Determine the [X, Y] coordinate at the center of the cell enclosing the given text.  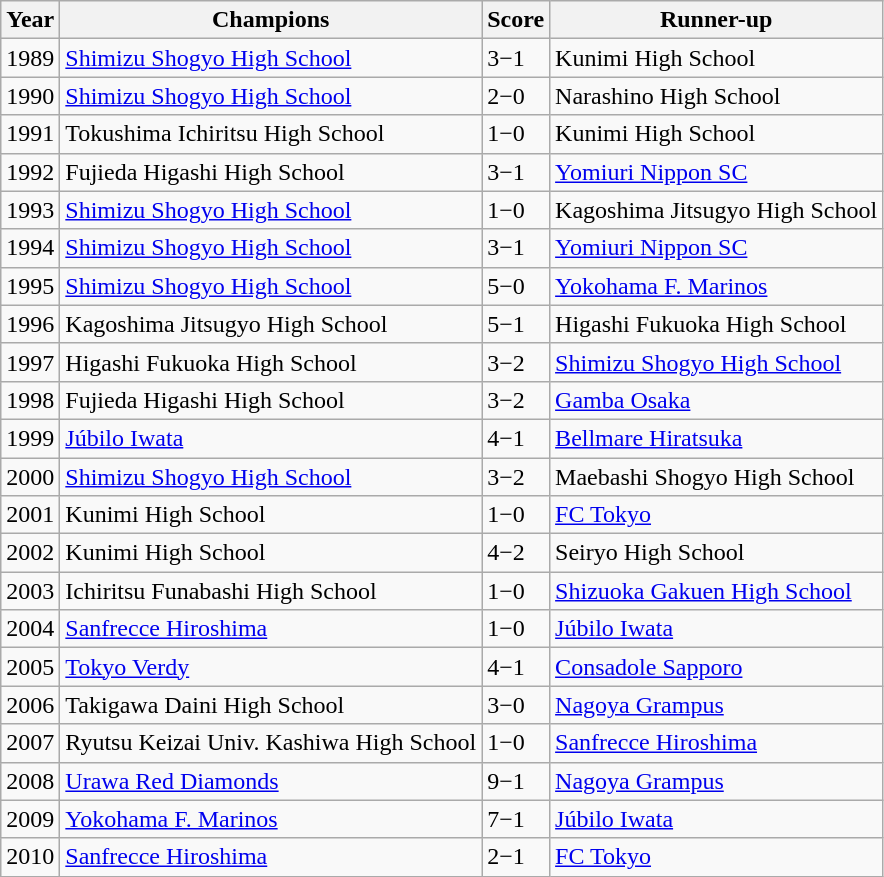
2001 [30, 515]
2005 [30, 667]
2008 [30, 781]
Shizuoka Gakuen High School [716, 591]
2007 [30, 743]
2003 [30, 591]
1997 [30, 362]
2−1 [516, 857]
Bellmare Hiratsuka [716, 438]
Runner-up [716, 20]
2010 [30, 857]
9−1 [516, 781]
1991 [30, 134]
Tokushima Ichiritsu High School [271, 134]
3−0 [516, 705]
Tokyo Verdy [271, 667]
2009 [30, 819]
1998 [30, 400]
2002 [30, 553]
1999 [30, 438]
Takigawa Daini High School [271, 705]
Ryutsu Keizai Univ. Kashiwa High School [271, 743]
5−0 [516, 286]
4−2 [516, 553]
2−0 [516, 96]
Gamba Osaka [716, 400]
Seiryo High School [716, 553]
Champions [271, 20]
Score [516, 20]
Urawa Red Diamonds [271, 781]
1993 [30, 210]
1989 [30, 58]
1992 [30, 172]
2006 [30, 705]
Narashino High School [716, 96]
1995 [30, 286]
Maebashi Shogyo High School [716, 477]
2000 [30, 477]
1994 [30, 248]
2004 [30, 629]
5−1 [516, 324]
1990 [30, 96]
Ichiritsu Funabashi High School [271, 591]
7−1 [516, 819]
Year [30, 20]
1996 [30, 324]
Consadole Sapporo [716, 667]
